From the cell containing the given text, extract its center point as (X, Y) coordinate. 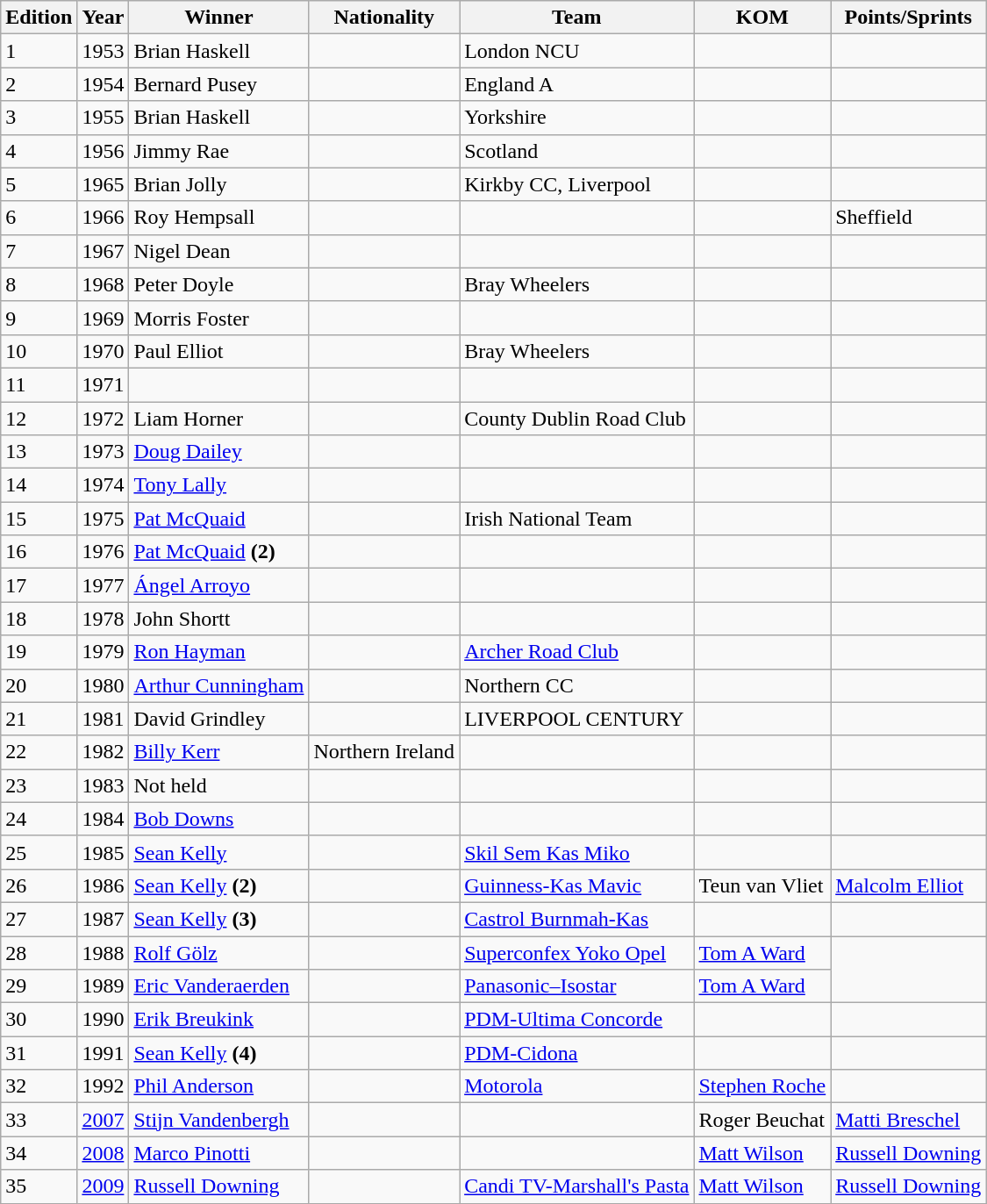
Guinness-Kas Mavic (577, 885)
1978 (104, 619)
Castrol Burnmah-Kas (577, 919)
23 (39, 785)
6 (39, 218)
Roy Hempsall (219, 218)
Teun van Vliet (762, 885)
17 (39, 585)
15 (39, 519)
Northern Ireland (384, 752)
1968 (104, 284)
Paul Elliot (219, 351)
1988 (104, 952)
2009 (104, 1186)
1966 (104, 218)
Archer Road Club (577, 652)
Billy Kerr (219, 752)
Rolf Gölz (219, 952)
18 (39, 619)
19 (39, 652)
Roger Beuchat (762, 1120)
31 (39, 1053)
34 (39, 1153)
Sheffield (909, 218)
Kirkby CC, Liverpool (577, 184)
1965 (104, 184)
21 (39, 719)
Stijn Vandenbergh (219, 1120)
Motorola (577, 1086)
KOM (762, 18)
1956 (104, 151)
35 (39, 1186)
PDM-Cidona (577, 1053)
1992 (104, 1086)
30 (39, 1020)
1954 (104, 84)
Ángel Arroyo (219, 585)
1 (39, 51)
Panasonic–Isostar (577, 986)
Not held (219, 785)
Pat McQuaid (2) (219, 552)
1953 (104, 51)
Tony Lally (219, 485)
1983 (104, 785)
Sean Kelly (3) (219, 919)
Pat McQuaid (219, 519)
Northern CC (577, 685)
Yorkshire (577, 118)
1984 (104, 819)
5 (39, 184)
Bob Downs (219, 819)
Ron Hayman (219, 652)
Doug Dailey (219, 452)
14 (39, 485)
Brian Jolly (219, 184)
4 (39, 151)
Sean Kelly (219, 852)
29 (39, 986)
16 (39, 552)
Year (104, 18)
3 (39, 118)
20 (39, 685)
John Shortt (219, 619)
PDM-Ultima Concorde (577, 1020)
Skil Sem Kas Miko (577, 852)
1987 (104, 919)
1979 (104, 652)
Liam Horner (219, 419)
11 (39, 384)
Bernard Pusey (219, 84)
Arthur Cunningham (219, 685)
Irish National Team (577, 519)
2 (39, 84)
1977 (104, 585)
13 (39, 452)
Matti Breschel (909, 1120)
22 (39, 752)
Team (577, 18)
1976 (104, 552)
Jimmy Rae (219, 151)
Sean Kelly (2) (219, 885)
England A (577, 84)
Sean Kelly (4) (219, 1053)
1973 (104, 452)
Eric Vanderaerden (219, 986)
Points/Sprints (909, 18)
1969 (104, 318)
1985 (104, 852)
2007 (104, 1120)
Morris Foster (219, 318)
Winner (219, 18)
Superconfex Yoko Opel (577, 952)
Edition (39, 18)
LIVERPOOL CENTURY (577, 719)
London NCU (577, 51)
33 (39, 1120)
Malcolm Elliot (909, 885)
Stephen Roche (762, 1086)
1982 (104, 752)
1967 (104, 251)
1991 (104, 1053)
24 (39, 819)
26 (39, 885)
Erik Breukink (219, 1020)
7 (39, 251)
10 (39, 351)
1990 (104, 1020)
Phil Anderson (219, 1086)
1989 (104, 986)
Nationality (384, 18)
1972 (104, 419)
1986 (104, 885)
1975 (104, 519)
32 (39, 1086)
Candi TV-Marshall's Pasta (577, 1186)
1980 (104, 685)
12 (39, 419)
25 (39, 852)
David Grindley (219, 719)
Marco Pinotti (219, 1153)
Peter Doyle (219, 284)
28 (39, 952)
1981 (104, 719)
2008 (104, 1153)
1970 (104, 351)
1971 (104, 384)
Nigel Dean (219, 251)
Scotland (577, 151)
27 (39, 919)
8 (39, 284)
1955 (104, 118)
County Dublin Road Club (577, 419)
1974 (104, 485)
9 (39, 318)
